Return the (x, y) coordinate for the center point of the cell that contains the specified text.  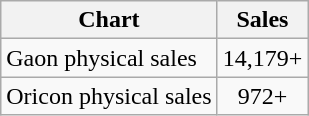
14,179+ (262, 58)
Oricon physical sales (109, 96)
Sales (262, 20)
972+ (262, 96)
Gaon physical sales (109, 58)
Chart (109, 20)
